Determine the (x, y) coordinate at the center of the cell enclosing the given text.  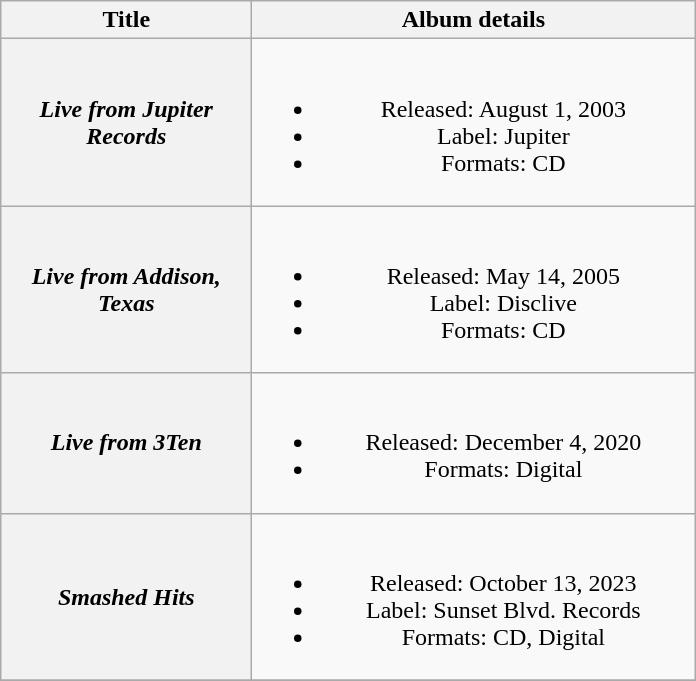
Released: December 4, 2020Formats: Digital (474, 443)
Title (126, 20)
Released: August 1, 2003Label: JupiterFormats: CD (474, 122)
Live from Addison, Texas (126, 290)
Released: October 13, 2023Label: Sunset Blvd. RecordsFormats: CD, Digital (474, 596)
Album details (474, 20)
Live from Jupiter Records (126, 122)
Smashed Hits (126, 596)
Released: May 14, 2005Label: DiscliveFormats: CD (474, 290)
Live from 3Ten (126, 443)
